Scan for the cell matching the given text and deliver its (x, y) coordinate at center. 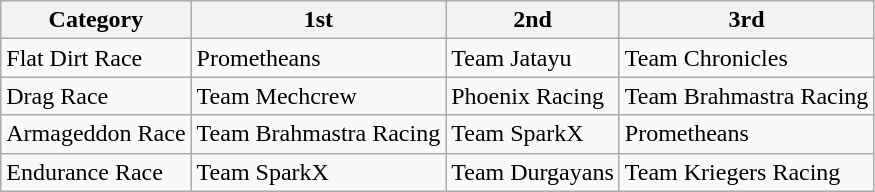
3rd (746, 20)
Drag Race (96, 96)
Flat Dirt Race (96, 58)
Team Kriegers Racing (746, 172)
Team Chronicles (746, 58)
Team Jatayu (533, 58)
Team Mechcrew (318, 96)
Category (96, 20)
2nd (533, 20)
Team Durgayans (533, 172)
Endurance Race (96, 172)
Phoenix Racing (533, 96)
Armageddon Race (96, 134)
1st (318, 20)
